Search for the cell housing the specified text and yield its (X, Y) center coordinate. 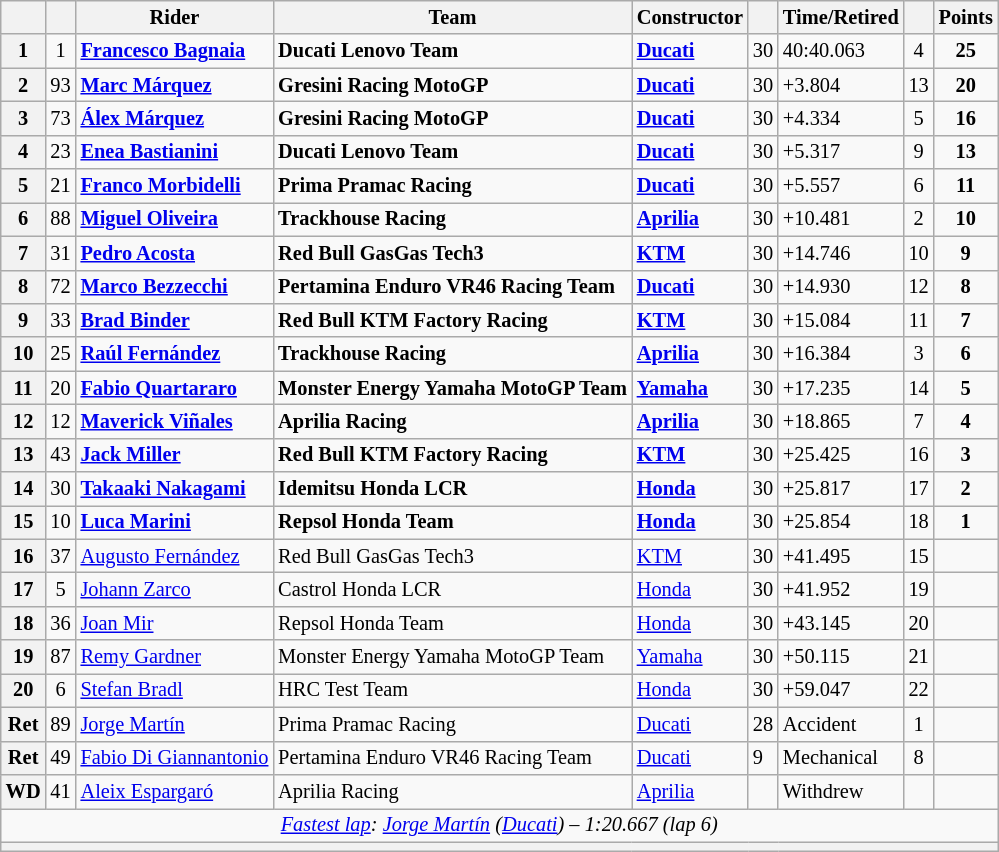
Enea Bastianini (175, 152)
WD (24, 791)
Fastest lap: Jorge Martín (Ducati) – 1:20.667 (lap 6) (500, 825)
40:40.063 (841, 51)
Jorge Martín (175, 724)
+16.384 (841, 354)
72 (61, 287)
HRC Test Team (452, 690)
Aleix Espargaró (175, 791)
+50.115 (841, 657)
+14.746 (841, 253)
23 (61, 152)
Franco Morbidelli (175, 186)
Time/Retired (841, 17)
Joan Mir (175, 623)
37 (61, 556)
89 (61, 724)
+17.235 (841, 388)
Rider (175, 17)
33 (61, 320)
Jack Miller (175, 455)
Maverick Viñales (175, 421)
+43.145 (841, 623)
Takaaki Nakagami (175, 489)
Raúl Fernández (175, 354)
Points (966, 17)
+41.952 (841, 589)
Stefan Bradl (175, 690)
Remy Gardner (175, 657)
Team (452, 17)
93 (61, 85)
73 (61, 118)
+41.495 (841, 556)
Pedro Acosta (175, 253)
+4.334 (841, 118)
Withdrew (841, 791)
Idemitsu Honda LCR (452, 489)
Miguel Oliveira (175, 219)
+25.854 (841, 522)
Álex Márquez (175, 118)
Fabio Di Giannantonio (175, 758)
41 (61, 791)
+25.817 (841, 489)
88 (61, 219)
Mechanical (841, 758)
31 (61, 253)
22 (919, 690)
Castrol Honda LCR (452, 589)
Francesco Bagnaia (175, 51)
36 (61, 623)
+15.084 (841, 320)
+5.317 (841, 152)
Marco Bezzecchi (175, 287)
+25.425 (841, 455)
28 (763, 724)
87 (61, 657)
Luca Marini (175, 522)
Johann Zarco (175, 589)
49 (61, 758)
+10.481 (841, 219)
+14.930 (841, 287)
+59.047 (841, 690)
Constructor (690, 17)
Brad Binder (175, 320)
+3.804 (841, 85)
43 (61, 455)
Augusto Fernández (175, 556)
Fabio Quartararo (175, 388)
+18.865 (841, 421)
Marc Márquez (175, 85)
Accident (841, 724)
+5.557 (841, 186)
